Search for the cell housing the specified text and yield its (X, Y) center coordinate. 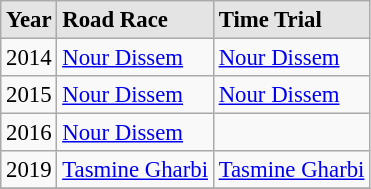
Time Trial (291, 20)
2015 (29, 95)
2019 (29, 170)
2014 (29, 58)
Year (29, 20)
2016 (29, 133)
Road Race (135, 20)
